Pinpoint the cell where the given text exists, returning its [x, y] midpoint coordinate. 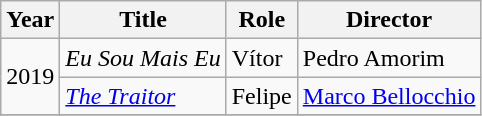
Eu Sou Mais Eu [143, 58]
Pedro Amorim [389, 58]
The Traitor [143, 96]
Title [143, 20]
Marco Bellocchio [389, 96]
2019 [30, 77]
Felipe [262, 96]
Vítor [262, 58]
Role [262, 20]
Year [30, 20]
Director [389, 20]
